From the cell containing the given text, extract its center point as (X, Y) coordinate. 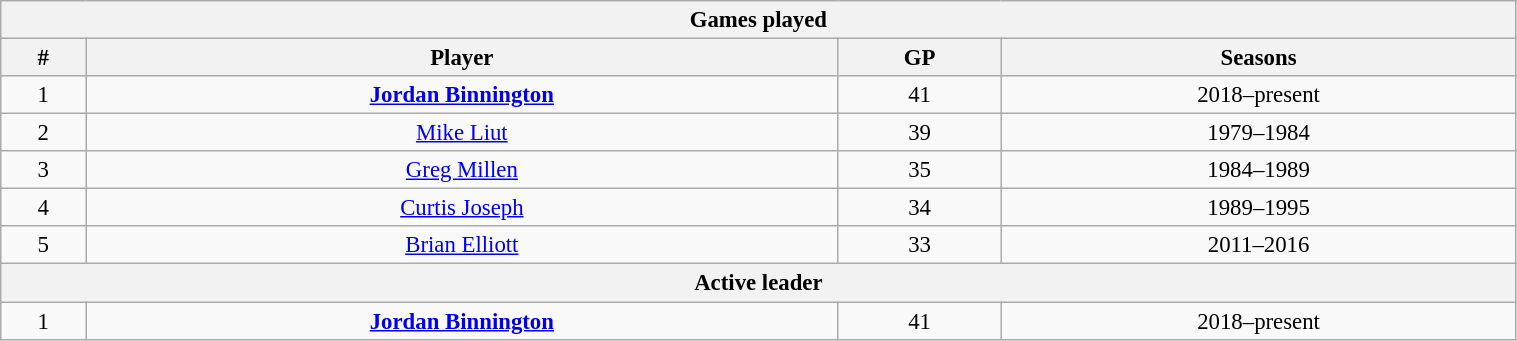
Active leader (758, 283)
2 (44, 133)
GP (920, 58)
Greg Millen (462, 170)
2011–2016 (1258, 245)
Seasons (1258, 58)
33 (920, 245)
Games played (758, 20)
35 (920, 170)
39 (920, 133)
1984–1989 (1258, 170)
Player (462, 58)
# (44, 58)
Mike Liut (462, 133)
4 (44, 208)
34 (920, 208)
Curtis Joseph (462, 208)
5 (44, 245)
1979–1984 (1258, 133)
3 (44, 170)
1989–1995 (1258, 208)
Brian Elliott (462, 245)
